Return (x, y) of the center of cell containing provided text 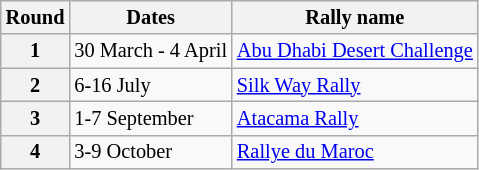
30 March - 4 April (150, 51)
3 (36, 118)
Rally name (355, 17)
1-7 September (150, 118)
6-16 July (150, 85)
Rallye du Maroc (355, 152)
1 (36, 51)
Round (36, 17)
2 (36, 85)
Abu Dhabi Desert Challenge (355, 51)
Atacama Rally (355, 118)
3-9 October (150, 152)
Dates (150, 17)
4 (36, 152)
Silk Way Rally (355, 85)
